Find where the given text appears and provide that cell's center as (X, Y) coordinate. 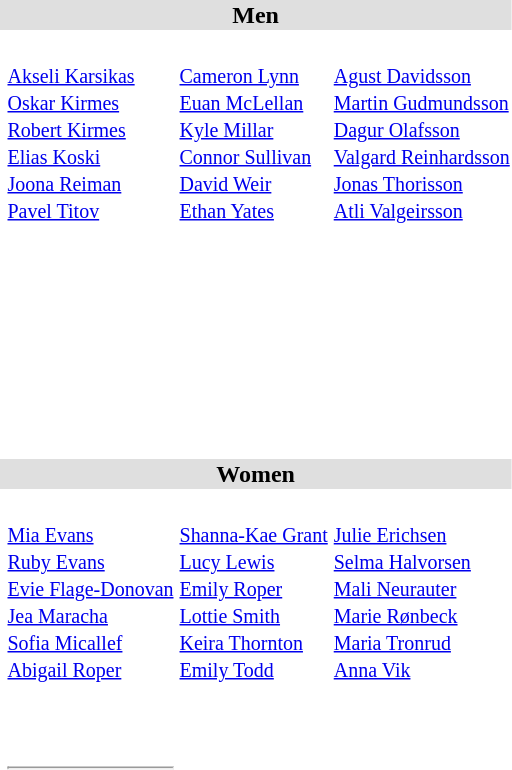
Shanna-Kae Grant Lucy Lewis Emily Roper Lottie Smith Keira Thornton Emily Todd (254, 588)
Cameron Lynn Euan McLellan Kyle Millar Connor Sullivan David Weir Ethan Yates (254, 129)
Julie Erichsen Selma Halvorsen Mali Neurauter Marie Rønbeck Maria Tronrud Anna Vik (422, 588)
Agust Davidsson Martin Gudmundsson Dagur Olafsson Valgard Reinhardsson Jonas Thorisson Atli Valgeirsson (422, 129)
Men (256, 15)
Women (256, 474)
Mia Evans Ruby Evans Evie Flage-Donovan Jea Maracha Sofia Micallef Abigail Roper (90, 588)
Akseli Karsikas Oskar Kirmes Robert Kirmes Elias Koski Joona Reiman Pavel Titov (90, 129)
